Search for the cell housing the specified text and yield its (X, Y) center coordinate. 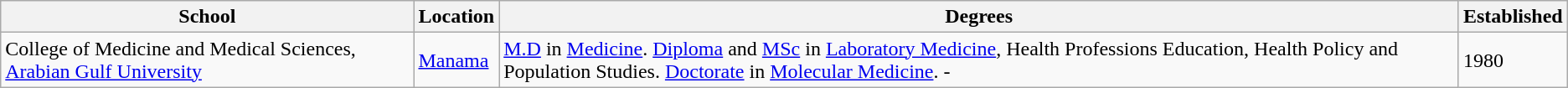
Location (456, 17)
Manama (456, 60)
Established (1513, 17)
Degrees (979, 17)
School (208, 17)
College of Medicine and Medical Sciences, Arabian Gulf University (208, 60)
1980 (1513, 60)
